Provide the [x, y] coordinate of the cell's center where the given text is located.  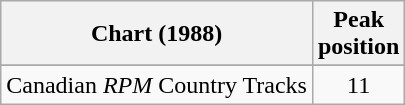
Canadian RPM Country Tracks [157, 85]
Peakposition [358, 34]
11 [358, 85]
Chart (1988) [157, 34]
